Extract the [X, Y] coordinate from the center of the cell holding the provided text.  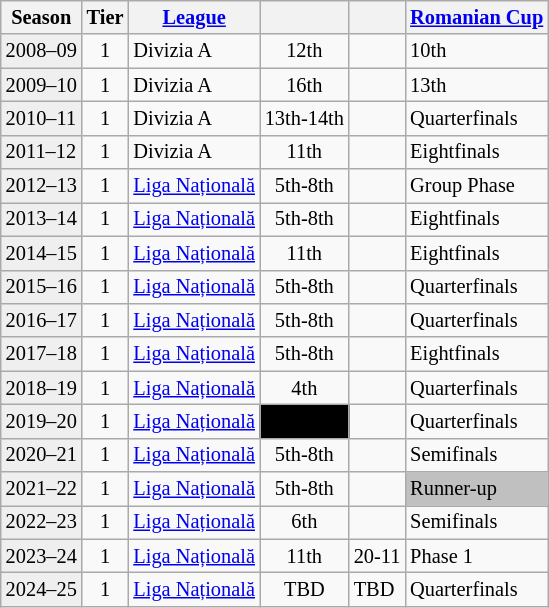
2011–12 [42, 152]
2012–13 [42, 186]
League [194, 17]
Phase 1 [476, 556]
2015–16 [42, 287]
2019–20 [42, 421]
Group Phase [476, 186]
2023–24 [42, 556]
Tier [106, 17]
2014–15 [42, 253]
16th [304, 85]
Season [42, 17]
2017–18 [42, 354]
2016–17 [42, 320]
Runner-up [476, 489]
2021–22 [42, 489]
10th [476, 51]
6th [304, 522]
2022–23 [42, 522]
13th-14th [304, 118]
2018–19 [42, 388]
Romanian Cup [476, 17]
4th [304, 388]
2024–25 [42, 589]
13th [476, 85]
2010–11 [42, 118]
2008–09 [42, 51]
2009–10 [42, 85]
2020–21 [42, 455]
2013–14 [42, 219]
20-11 [377, 556]
12th [304, 51]
